For the text-containing cell, return its midpoint in [x, y] coordinate format. 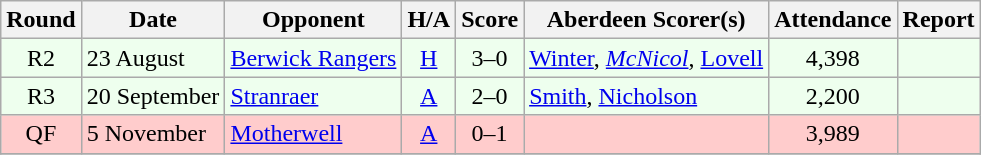
3,989 [833, 134]
3–0 [490, 58]
R2 [41, 58]
Opponent [314, 20]
2–0 [490, 96]
Stranraer [314, 96]
QF [41, 134]
Berwick Rangers [314, 58]
Round [41, 20]
4,398 [833, 58]
Score [490, 20]
5 November [153, 134]
H [429, 58]
Attendance [833, 20]
2,200 [833, 96]
H/A [429, 20]
Motherwell [314, 134]
20 September [153, 96]
Report [938, 20]
Winter, McNicol, Lovell [646, 58]
0–1 [490, 134]
R3 [41, 96]
Date [153, 20]
Smith, Nicholson [646, 96]
Aberdeen Scorer(s) [646, 20]
23 August [153, 58]
